Provide the [X, Y] coordinate of the cell's center where the given text is located.  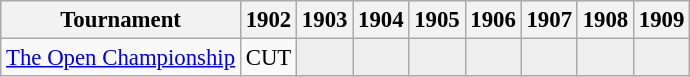
1905 [437, 20]
1907 [549, 20]
1908 [605, 20]
1909 [661, 20]
1904 [381, 20]
1903 [325, 20]
The Open Championship [121, 58]
CUT [268, 58]
1902 [268, 20]
1906 [493, 20]
Tournament [121, 20]
